Scan for the cell matching the given text and deliver its (x, y) coordinate at center. 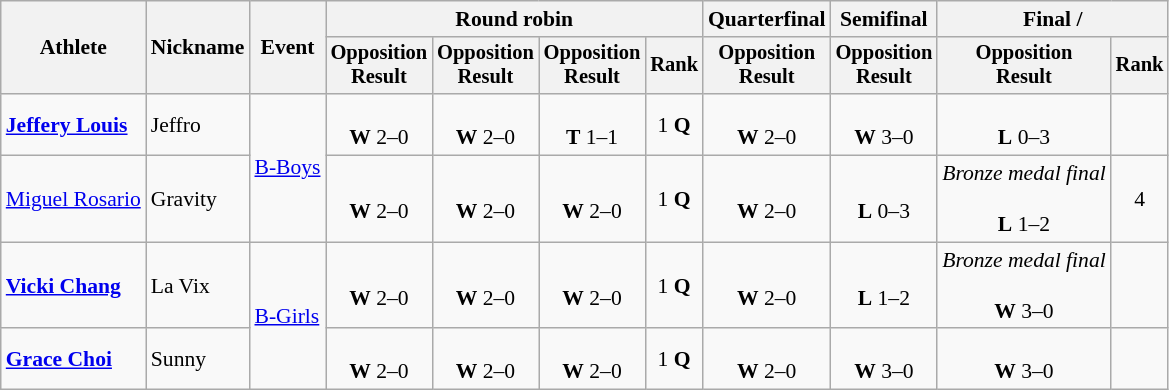
Semifinal (884, 19)
Grace Choi (74, 360)
Sunny (198, 360)
L 1–2 (884, 286)
Jeffery Louis (74, 124)
Vicki Chang (74, 286)
Quarterfinal (767, 19)
Round robin (514, 19)
B-Girls (287, 316)
Gravity (198, 200)
T 1–1 (592, 124)
Miguel Rosario (74, 200)
Bronze medal finalW 3–0 (1024, 286)
La Vix (198, 286)
B-Boys (287, 168)
Event (287, 48)
4 (1140, 200)
Final / (1052, 19)
Bronze medal finalL 1–2 (1024, 200)
Athlete (74, 48)
Jeffro (198, 124)
Nickname (198, 48)
